Capture the cell that displays the provided text and extract its [X, Y] central coordinate. 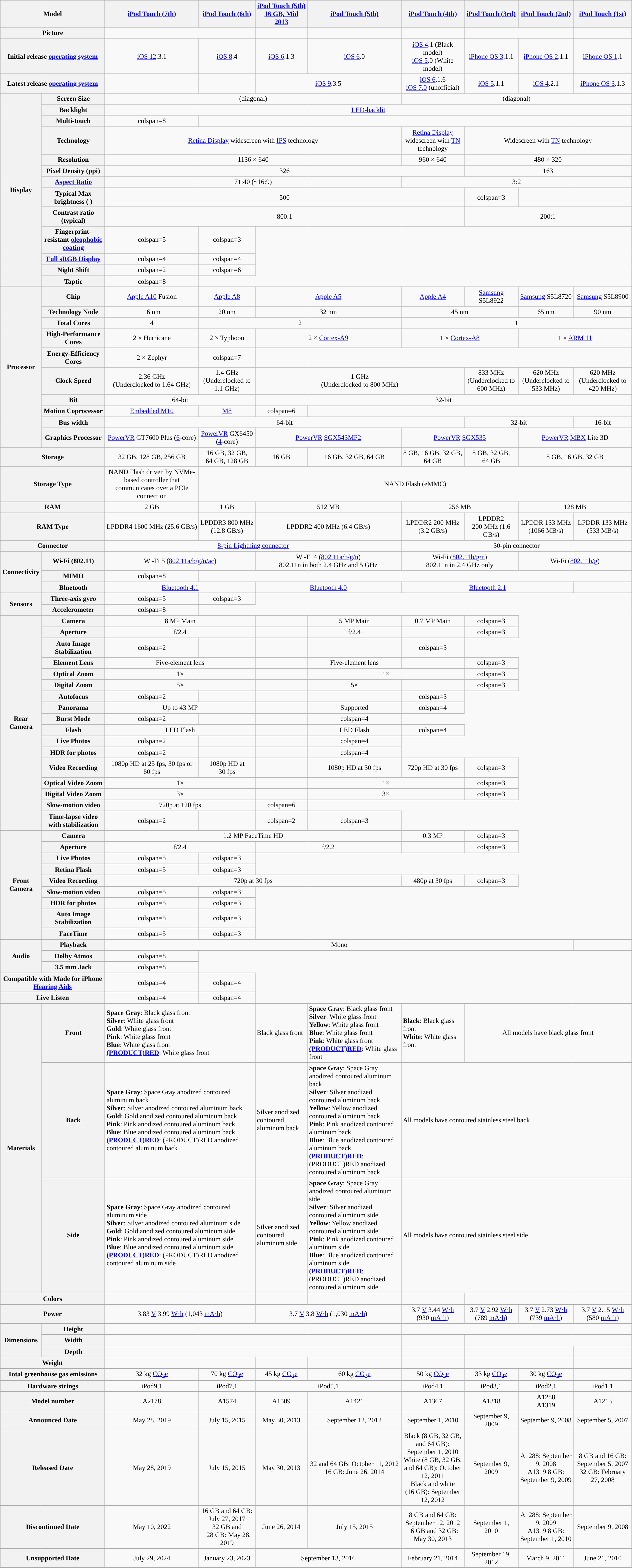
Samsung S5L8900 [603, 296]
RAM [53, 507]
NAND Flash (eMMC) [415, 484]
Element Lens [73, 663]
iOS 12.3.1 [152, 56]
Flash [73, 730]
High-Performance Cores [73, 338]
3.7 V 3.8 W·h (1,030 mA·h) [328, 1314]
A1213 [603, 1401]
Apple A10 Fusion [152, 296]
16 GB, 32 GB, 64 GB [354, 457]
2 × Zephyr [152, 357]
Three-axis gyro [73, 598]
Side [73, 1235]
January 23, 2023 [227, 1558]
1 [517, 323]
Wi-Fi (802.11) [73, 561]
Accelerometer [73, 610]
32 kg CO2e [152, 1374]
Bit [73, 400]
colspan=7 [227, 357]
Bluetooth 4.0 [328, 587]
833 MHz(Underclocked to 600 MHz) [491, 381]
1 × Cortex-A8 [460, 338]
Retina Display widescreen with TN technology [433, 140]
Panorama [73, 707]
FaceTime [73, 934]
70 kg CO2e [227, 1374]
3.7 V 2.92 W·h (789 mA·h) [491, 1314]
iPod1,1 [603, 1386]
0.3 MP [433, 836]
Wi-Fi (802.11b/g/n)802.11n in 2.4 GHz only [460, 561]
A1318 [491, 1401]
PowerVR GX6450 (4-core) [227, 437]
Bus width [73, 422]
iPod7,1 [227, 1386]
iOS 4.1 (Black model)iOS 5.0 (White model) [433, 56]
45 kg CO2e [281, 1374]
16 GB and 64 GB: July 27, 201732 GB and 128 GB: May 28, 2019 [227, 1527]
Samsung S5L8922 [491, 296]
4 [152, 323]
Materials [21, 1148]
1.4 GHz(Underclocked to 1.1 GHz) [227, 381]
March 9, 2011 [546, 1558]
3.5 mm Jack [73, 967]
September 19, 2012 [491, 1558]
A1288: September 9, 2008A1319 8 GB: September 9, 2009 [546, 1468]
Wi-Fi (802.11b/g) [575, 561]
iPod5,1 [328, 1386]
Retina Flash [73, 870]
Clock Speed [73, 381]
iPod Touch (2nd) [546, 14]
RAM Type [53, 526]
Black (8 GB, 32 GB, and 64 GB): September 1, 2010White (8 GB, 32 GB, and 64 GB): October 12, 2011Black and white (16 GB): September 12, 2012 [433, 1468]
720p at 30 fps [253, 881]
60 kg CO2e [354, 1374]
Model number [53, 1401]
Up to 43 MP [180, 707]
Silver anodized contoured aluminum back [281, 1120]
Live Listen [53, 998]
720p at 120 fps [180, 805]
8 MP Main [180, 621]
3.7 V 3.44 W·h (930 mA·h) [433, 1314]
September 5, 2007 [603, 1420]
Motion Coprocessor [73, 411]
LPDDR2 200 MHz (3.2 GB/s) [433, 526]
June 21, 2010 [603, 1558]
Latest release operating system [53, 83]
iPod Touch (4th) [433, 14]
Optical Zoom [73, 674]
PowerVR SGX543MP2 [328, 437]
A2178 [152, 1401]
620 MHz(Underclocked to 420 MHz) [603, 381]
Silver anodized contoured aluminum side [281, 1235]
Unsupported Date [53, 1558]
A1367 [433, 1401]
Retina Display widescreen with IPS technology [253, 140]
Weight [53, 1363]
3.83 V 3.99 W·h (1,043 mA·h) [180, 1314]
33 kg CO2e [491, 1374]
128 MB [575, 507]
iPhone OS 3.1.3 [603, 83]
Aspect Ratio [73, 182]
Graphics Processor [73, 437]
Front Camera [21, 885]
Pixel Density (ppi) [73, 171]
Bluetooth 4.1 [180, 587]
May 10, 2022 [152, 1527]
iPod Touch (1st) [603, 14]
Night Shift [73, 270]
326 [285, 171]
Dolby Atmos [73, 956]
iPod Touch (7th) [152, 14]
Energy-Efficiency Cores [73, 357]
LPDDR2 200 MHz (1.6 GB/s) [491, 526]
Depth [73, 1352]
Full sRGB Display [73, 259]
Optical Video Zoom [73, 783]
8-pin Lightning connector [253, 546]
16 nm [152, 312]
iPhone OS 2.1.1 [546, 56]
iOS 6.1.3 [281, 56]
512 MB [328, 507]
32 GB, 128 GB, 256 GB [152, 457]
Sensors [21, 604]
Connectivity [21, 572]
Processor [21, 367]
Compatible with Made for iPhone Hearing Aids [53, 983]
45 nm [460, 312]
Total greenhouse gas emissions [53, 1374]
2 × Cortex-A9 [328, 338]
All models have contoured stainless steel side [517, 1235]
65 nm [546, 312]
Display [21, 190]
Apple A5 [328, 296]
February 21, 2014 [433, 1558]
Playback [73, 945]
Backlight [73, 110]
June 26, 2014 [281, 1527]
Bluetooth 2.1 [487, 587]
All models have contoured stainless steel back [517, 1120]
480p at 30 fps [433, 881]
2 × Typhoon [227, 338]
iPod Touch (3rd) [491, 14]
NAND Flash driven by NVMe-based controller that communicates over a PCIe connection [152, 484]
480 × 320 [548, 160]
Front [73, 1033]
Widescreen with TN technology [548, 140]
1.2 MP FaceTime HD [253, 836]
PowerVR GT7600 Plus (6-core) [152, 437]
Contrast ratio (typical) [73, 216]
Picture [53, 33]
620 MHz(Underclocked to 533 MHz) [546, 381]
1080p HD at 25 fps, 30 fps or 60 fps [152, 768]
Typical Max brightness ( ) [73, 197]
A1509 [281, 1401]
Burst Mode [73, 719]
iPod4,1 [433, 1386]
PowerVR MBX Lite 3D [575, 437]
PowerVR SGX535 [460, 437]
1 × ARM 11 [575, 338]
iPod9,1 [152, 1386]
Multi-touch [73, 121]
iPod Touch (5th)16 GB, Mid 2013 [281, 14]
Supported [354, 707]
Samsung S5L8720 [546, 296]
8 GB and 64 GB: September 12, 201216 GB and 32 GB: May 30, 2013 [433, 1527]
16-bit [603, 422]
Audio [21, 956]
Technology [73, 140]
800:1 [285, 216]
8 GB and 16 GB: September 5, 200732 GB: February 27, 2008 [603, 1468]
8 GB, 32 GB, 64 GB [491, 457]
iPod Touch (5th) [354, 14]
71:40 (~16:9) [253, 182]
8 GB, 16 GB, 32 GB [575, 457]
Released Date [53, 1468]
Colors [53, 1299]
iOS 9.3.5 [328, 83]
Connector [53, 546]
Chip [73, 296]
M8 [227, 411]
Power [53, 1314]
iOS 6.1.6iOS 7.0 (unofficial) [433, 83]
Dimensions [21, 1340]
500 [285, 197]
Total Cores [73, 323]
1 GB [227, 507]
Back [73, 1120]
A1574 [227, 1401]
iPhone OS 1.1 [603, 56]
All models have black glass front [548, 1033]
Time-lapse video with stabilization [73, 821]
2 [300, 323]
5 MP Main [354, 621]
Apple A4 [433, 296]
LPDDR3 800 MHz (12.8 GB/s) [227, 526]
iPhone OS 3.1.1 [491, 56]
2.36 GHz(Underclocked to 1.64 GHz) [152, 381]
Technology Node [73, 312]
Announced Date [53, 1420]
3:2 [517, 182]
8 GB, 16 GB, 32 GB, 64 GB [433, 457]
Hardware strings [53, 1386]
iOS 5.1.1 [491, 83]
Width [73, 1340]
Embedded M10 [152, 411]
Wi-Fi 5 (802.11a/b/g/n/ac) [180, 561]
Screen Size [73, 99]
Digital Zoom [73, 685]
A1288: September 9, 2009A1319 8 GB: September 1, 2010 [546, 1527]
1 GHz(Underclocked to 800 MHz) [360, 381]
Wi-Fi 4 (802.11a/b/g/n)802.11n in both 2.4 GHz and 5 GHz [328, 561]
200:1 [548, 216]
Mono [339, 945]
iPod2,1 [546, 1386]
Height [73, 1329]
iOS 8.4 [227, 56]
960 × 640 [433, 160]
Autofocus [73, 696]
3.7 V 2.73 W·h (739 mA·h) [546, 1314]
30 kg CO2e [546, 1374]
Black glass front [281, 1033]
90 nm [603, 312]
July 29, 2024 [152, 1558]
32 nm [328, 312]
2 GB [152, 507]
Initial release operating system [53, 56]
1136 × 640 [253, 160]
iPod3,1 [491, 1386]
LPDDR 133 MHz (533 MB/s) [603, 526]
f/2.2 [328, 847]
30-pin connector [517, 546]
LPDDR4 1600 MHz (25.6 GB/s) [152, 526]
16 GB, 32 GB, 64 GB, 128 GB [227, 457]
Rear Camera [21, 723]
Storage Type [53, 484]
163 [548, 171]
iOS 4.2.1 [546, 83]
Resolution [73, 160]
September 12, 2012 [354, 1420]
20 nm [227, 312]
2 × Hurricane [152, 338]
Fingerprint-resistant oleophobic coating [73, 240]
Storage [53, 457]
3.7 V 2.15 W·h (580 mA·h) [603, 1314]
LPDDR 133 MHz (1066 MB/s) [546, 526]
720p HD at 30 fps [433, 768]
A1288A1319 [546, 1401]
LED-backlit [368, 110]
50 kg CO2e [433, 1374]
Apple A8 [227, 296]
Discontinued Date [53, 1527]
0.7 MP Main [433, 621]
Model [53, 14]
LPDDR2 400 MHz (6.4 GB/s) [328, 526]
16 GB [281, 457]
Digital Video Zoom [73, 794]
32 and 64 GB: October 11, 201216 GB: June 26, 2014 [354, 1468]
MIMO [73, 576]
Bluetooth [73, 587]
September 13, 2016 [328, 1558]
A1421 [354, 1401]
iPod Touch (6th) [227, 14]
Black: Black glass frontWhite: White glass front [433, 1033]
256 MB [460, 507]
Taptic [73, 281]
iOS 6.0 [354, 56]
